Output the [X, Y] coordinate of the center of the cell containing the given text.  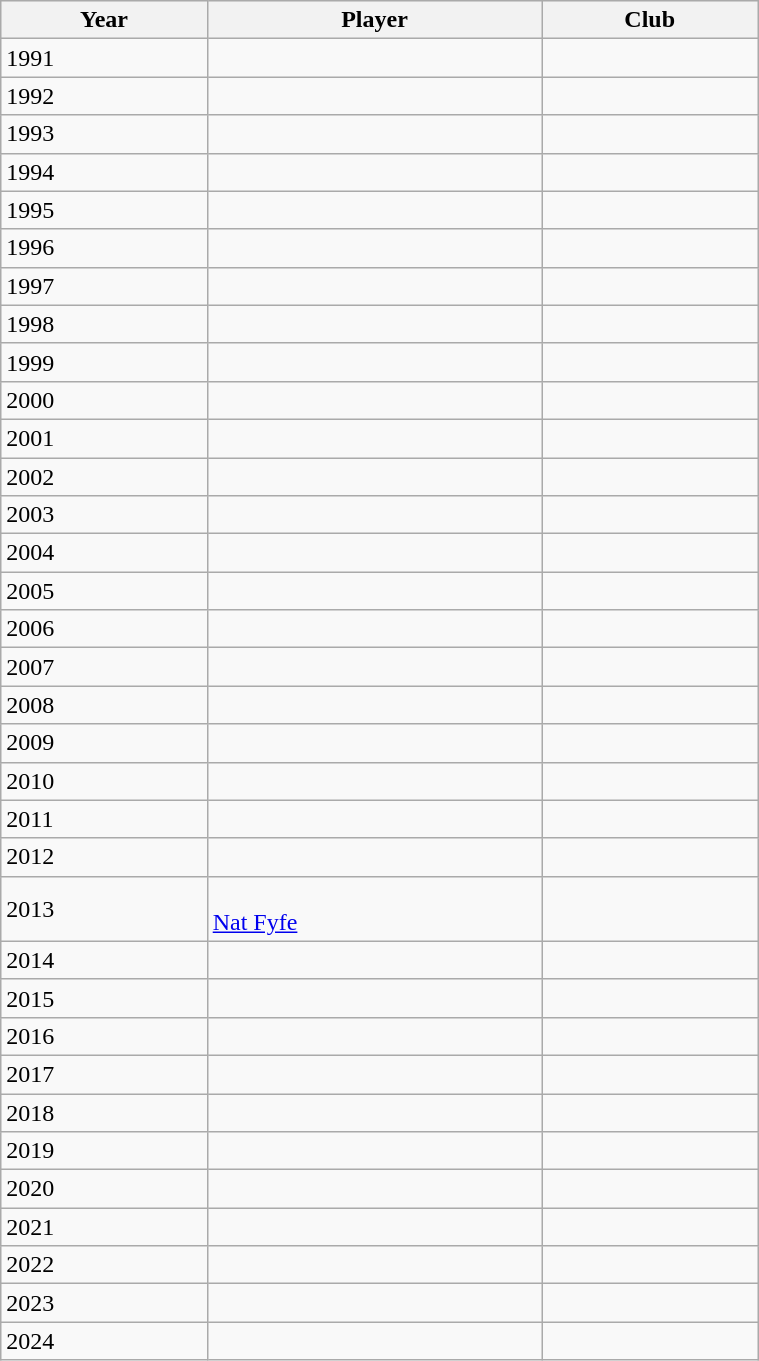
2001 [104, 438]
2010 [104, 781]
Club [650, 20]
2022 [104, 1265]
1996 [104, 248]
1997 [104, 286]
1992 [104, 96]
1995 [104, 210]
2020 [104, 1189]
2019 [104, 1151]
2007 [104, 667]
Player [374, 20]
2002 [104, 477]
2000 [104, 400]
1991 [104, 58]
2004 [104, 553]
1999 [104, 362]
1994 [104, 172]
2009 [104, 743]
2003 [104, 515]
2015 [104, 998]
2014 [104, 960]
1998 [104, 324]
Nat Fyfe [374, 908]
2006 [104, 629]
2021 [104, 1227]
2013 [104, 908]
2012 [104, 857]
Year [104, 20]
2024 [104, 1341]
2017 [104, 1074]
2018 [104, 1113]
2016 [104, 1036]
2008 [104, 705]
1993 [104, 134]
2023 [104, 1303]
2011 [104, 819]
2005 [104, 591]
